Return the (X, Y) coordinate for the center point of the cell that contains the specified text.  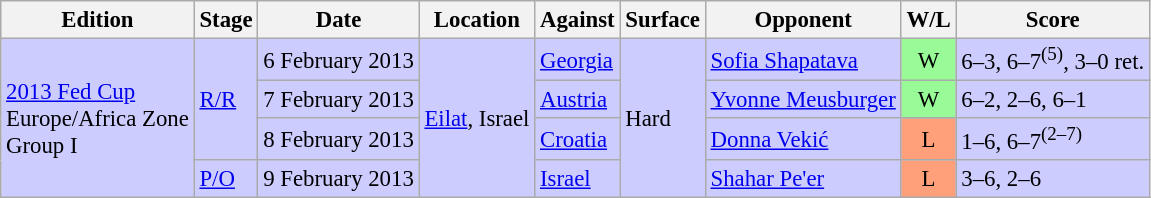
7 February 2013 (338, 100)
W/L (928, 20)
Location (477, 20)
6–2, 2–6, 6–1 (1052, 100)
Sofia Shapatava (803, 60)
Austria (578, 100)
Score (1052, 20)
Israel (578, 179)
Stage (226, 20)
Date (338, 20)
Edition (98, 20)
8 February 2013 (338, 139)
P/O (226, 179)
Donna Vekić (803, 139)
Surface (662, 20)
1–6, 6–7(2–7) (1052, 139)
6 February 2013 (338, 60)
Shahar Pe'er (803, 179)
3–6, 2–6 (1052, 179)
9 February 2013 (338, 179)
Georgia (578, 60)
6–3, 6–7(5), 3–0 ret. (1052, 60)
Croatia (578, 139)
Yvonne Meusburger (803, 100)
R/R (226, 100)
Opponent (803, 20)
Against (578, 20)
